Pinpoint the cell where the given text exists, returning its (x, y) midpoint coordinate. 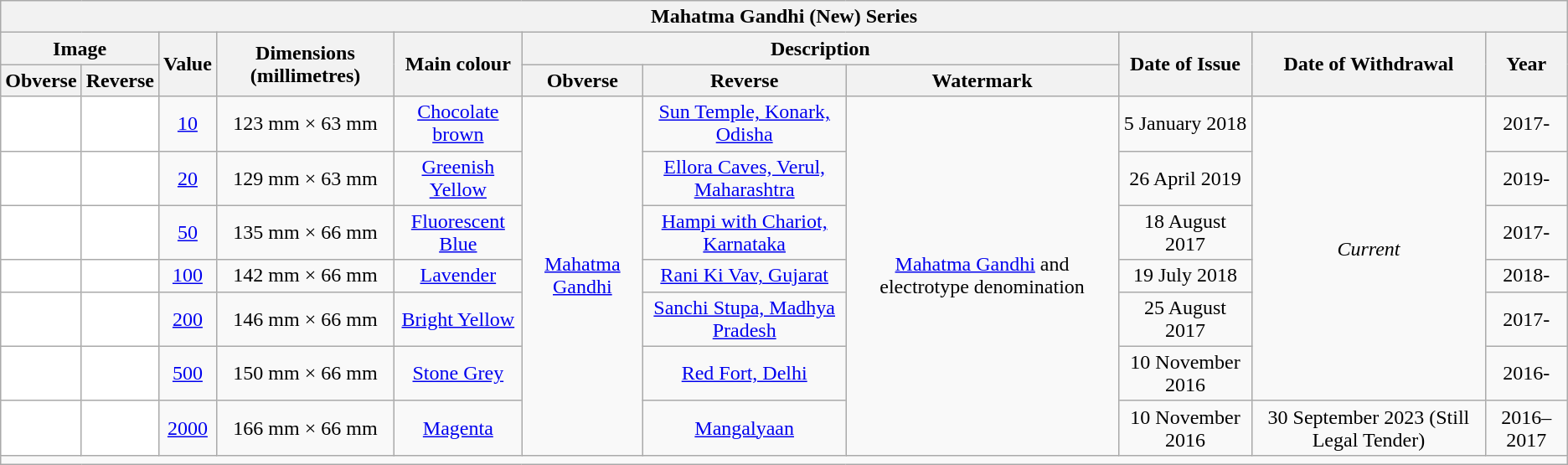
2019- (1526, 178)
135 mm × 66 mm (305, 233)
Greenish Yellow (458, 178)
Stone Grey (458, 374)
19 July 2018 (1184, 276)
150 mm × 66 mm (305, 374)
Ellora Caves, Verul, Maharashtra (745, 178)
Fluorescent Blue (458, 233)
18 August 2017 (1184, 233)
26 April 2019 (1184, 178)
Lavender (458, 276)
Mahatma Gandhi and electrotype denomination (983, 276)
Chocolate brown (458, 124)
Sanchi Stupa, Madhya Pradesh (745, 318)
Watermark (983, 80)
30 September 2023 (Still Legal Tender) (1369, 427)
200 (188, 318)
Mangalyaan (745, 427)
Mahatma Gandhi (583, 276)
25 August 2017 (1184, 318)
2000 (188, 427)
142 mm × 66 mm (305, 276)
10 (188, 124)
Description (820, 49)
Main colour (458, 65)
500 (188, 374)
Mahatma Gandhi (New) Series (784, 17)
Hampi with Chariot, Karnataka (745, 233)
2016- (1526, 374)
20 (188, 178)
129 mm × 63 mm (305, 178)
Date of Issue (1184, 65)
Image (80, 49)
Red Fort, Delhi (745, 374)
Sun Temple, Konark, Odisha (745, 124)
123 mm × 63 mm (305, 124)
146 mm × 66 mm (305, 318)
166 mm × 66 mm (305, 427)
2016–2017 (1526, 427)
Year (1526, 65)
Rani Ki Vav, Gujarat (745, 276)
Magenta (458, 427)
2018- (1526, 276)
Date of Withdrawal (1369, 65)
Current (1369, 248)
100 (188, 276)
Value (188, 65)
Bright Yellow (458, 318)
5 January 2018 (1184, 124)
Dimensions (millimetres) (305, 65)
50 (188, 233)
